Provide the [x, y] coordinate of the cell's center where the given text is located.  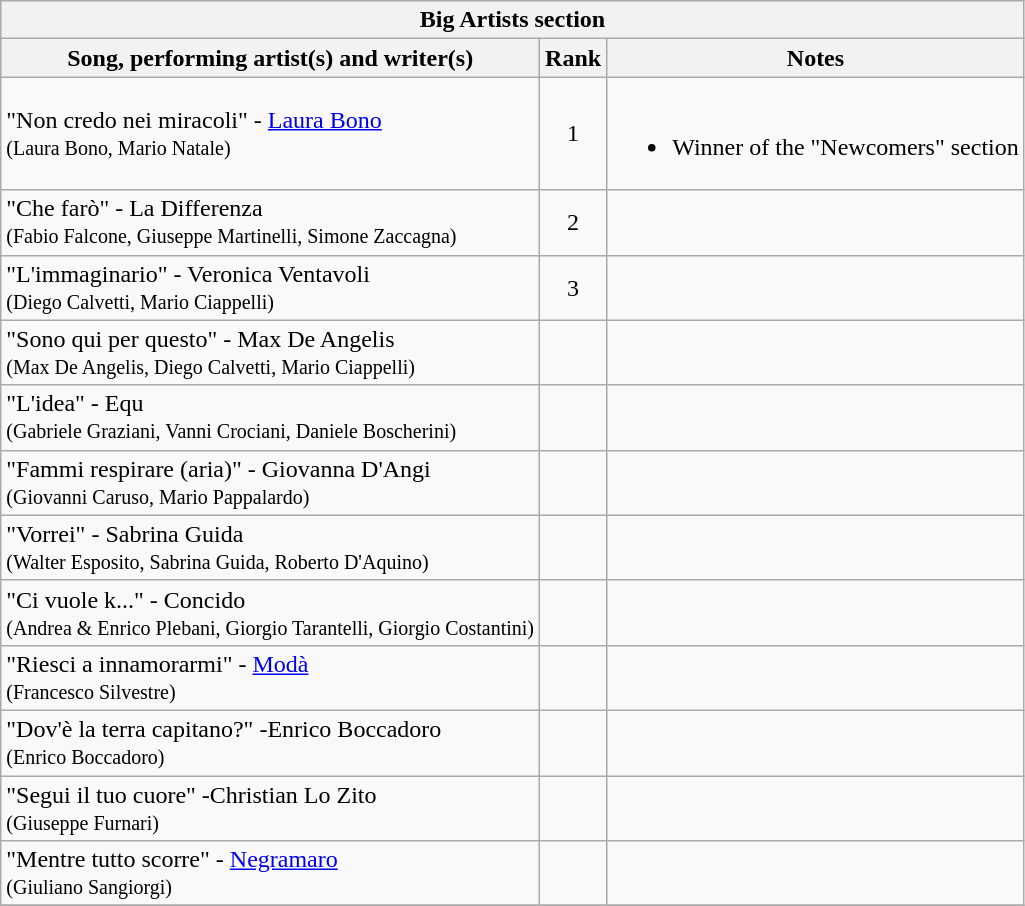
"Segui il tuo cuore" -Christian Lo Zito (Giuseppe Furnari) [270, 808]
"L'idea" - Equ (Gabriele Graziani, Vanni Crociani, Daniele Boscherini) [270, 418]
"Non credo nei miracoli" - Laura Bono (Laura Bono, Mario Natale) [270, 134]
1 [574, 134]
2 [574, 222]
Notes [816, 58]
"Dov'è la terra capitano?" -Enrico Boccadoro (Enrico Boccadoro) [270, 742]
Rank [574, 58]
"L'immaginario" - Veronica Ventavoli (Diego Calvetti, Mario Ciappelli) [270, 288]
"Mentre tutto scorre" - Negramaro (Giuliano Sangiorgi) [270, 874]
3 [574, 288]
Song, performing artist(s) and writer(s) [270, 58]
"Vorrei" - Sabrina Guida (Walter Esposito, Sabrina Guida, Roberto D'Aquino) [270, 548]
Big Artists section [513, 20]
"Ci vuole k..." - Concido (Andrea & Enrico Plebani, Giorgio Tarantelli, Giorgio Costantini) [270, 612]
"Fammi respirare (aria)" - Giovanna D'Angi (Giovanni Caruso, Mario Pappalardo) [270, 482]
"Riesci a innamorarmi" - Modà (Francesco Silvestre) [270, 678]
"Che farò" - La Differenza (Fabio Falcone, Giuseppe Martinelli, Simone Zaccagna) [270, 222]
"Sono qui per questo" - Max De Angelis (Max De Angelis, Diego Calvetti, Mario Ciappelli) [270, 352]
Winner of the "Newcomers" section [816, 134]
